Detect which cell encompasses the target text, then output its [x, y] center coordinate. 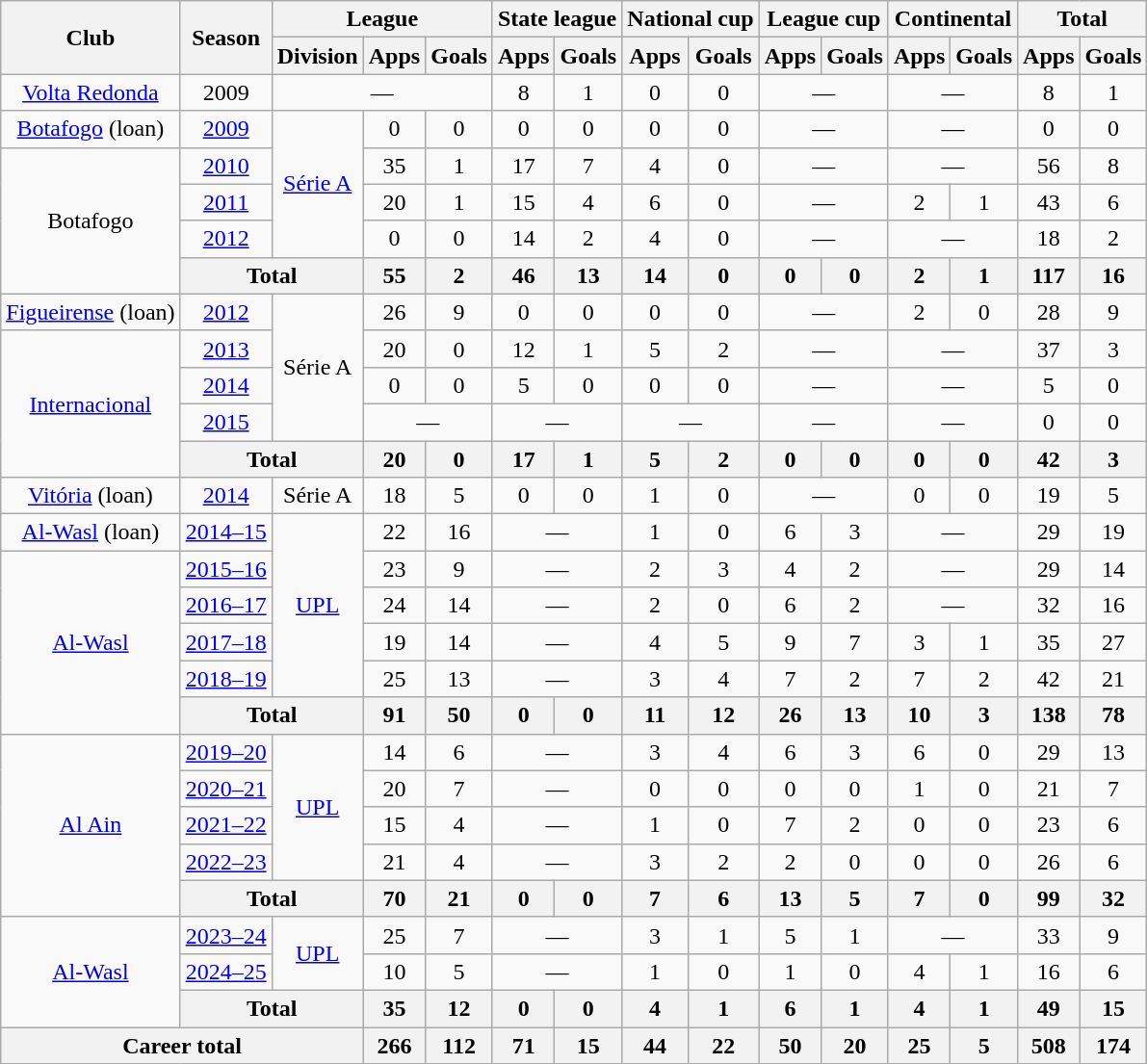
2017–18 [225, 642]
117 [1049, 275]
2015 [225, 422]
Al Ain [91, 825]
2021–22 [225, 825]
Volta Redonda [91, 92]
2014–15 [225, 532]
2024–25 [225, 972]
Season [225, 38]
91 [394, 715]
2016–17 [225, 606]
46 [523, 275]
2015–16 [225, 569]
37 [1049, 349]
State league [557, 19]
28 [1049, 312]
Botafogo [91, 221]
508 [1049, 1045]
League cup [823, 19]
Career total [182, 1045]
71 [523, 1045]
56 [1049, 166]
Figueirense (loan) [91, 312]
11 [655, 715]
2020–21 [225, 789]
55 [394, 275]
Internacional [91, 403]
2023–24 [225, 935]
2022–23 [225, 862]
33 [1049, 935]
174 [1113, 1045]
2013 [225, 349]
44 [655, 1045]
266 [394, 1045]
Club [91, 38]
Division [318, 56]
112 [459, 1045]
2018–19 [225, 679]
24 [394, 606]
2019–20 [225, 752]
Botafogo (loan) [91, 129]
2010 [225, 166]
70 [394, 898]
138 [1049, 715]
Al-Wasl (loan) [91, 532]
Vitória (loan) [91, 496]
27 [1113, 642]
43 [1049, 202]
2011 [225, 202]
78 [1113, 715]
49 [1049, 1008]
Continental [952, 19]
National cup [691, 19]
99 [1049, 898]
League [381, 19]
